Find where the given text appears and provide that cell's center as (x, y) coordinate. 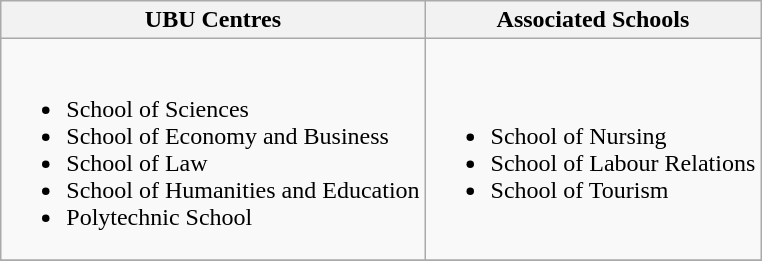
School of SciencesSchool of Economy and BusinessSchool of LawSchool of Humanities and EducationPolytechnic School (213, 150)
UBU Centres (213, 20)
Associated Schools (593, 20)
School of NursingSchool of Labour RelationsSchool of Tourism (593, 150)
